Identify which cell holds the provided text, then report its [x, y] central coordinate. 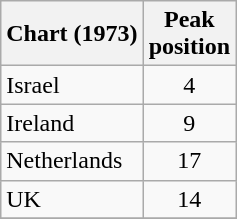
14 [189, 199]
Chart (1973) [72, 34]
9 [189, 123]
4 [189, 85]
Peakposition [189, 34]
Netherlands [72, 161]
UK [72, 199]
Ireland [72, 123]
Israel [72, 85]
17 [189, 161]
